Pinpoint the cell where the given text exists, returning its (x, y) midpoint coordinate. 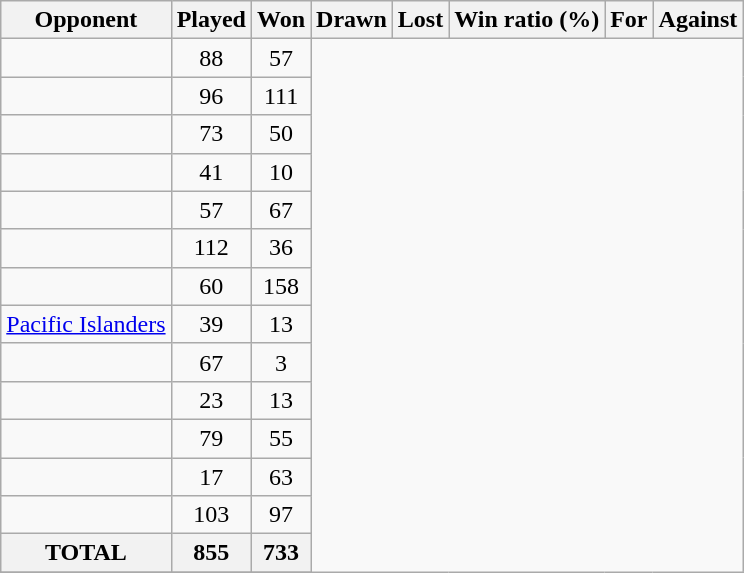
111 (280, 96)
855 (211, 553)
60 (211, 286)
3 (280, 362)
For (629, 20)
41 (211, 172)
103 (211, 515)
55 (280, 438)
Against (698, 20)
Won (280, 20)
39 (211, 324)
Win ratio (%) (527, 20)
Pacific Islanders (86, 324)
733 (280, 553)
17 (211, 477)
Opponent (86, 20)
88 (211, 58)
63 (280, 477)
97 (280, 515)
TOTAL (86, 553)
158 (280, 286)
Drawn (352, 20)
112 (211, 248)
23 (211, 400)
10 (280, 172)
50 (280, 134)
Played (211, 20)
79 (211, 438)
36 (280, 248)
96 (211, 96)
73 (211, 134)
Lost (420, 20)
